From the cell containing the given text, extract its center point as [X, Y] coordinate. 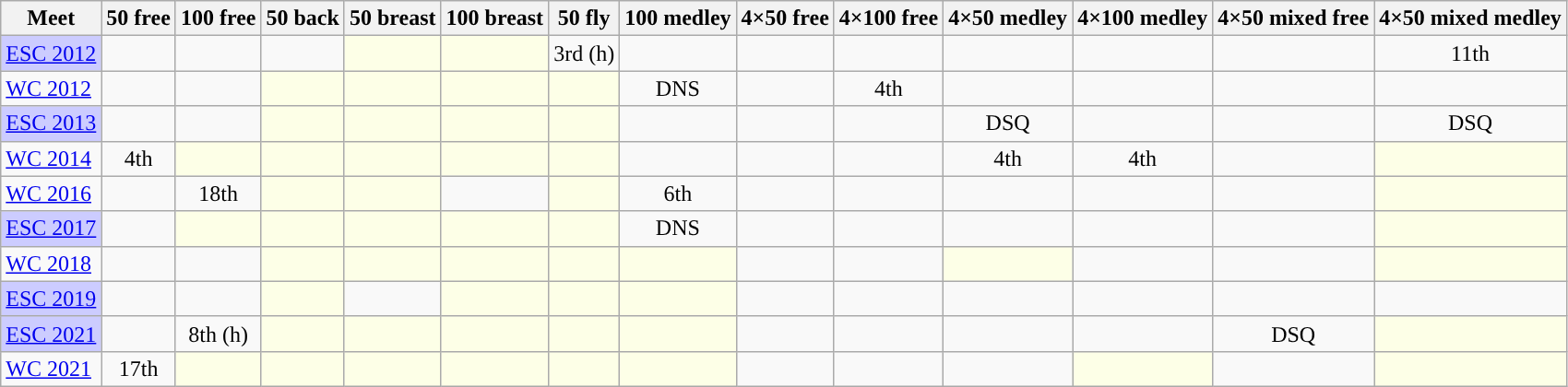
ESC 2013 [52, 123]
50 breast [393, 18]
WC 2021 [52, 369]
6th [678, 193]
4×50 medley [1008, 18]
17th [138, 369]
11th [1470, 53]
4×100 medley [1143, 18]
100 free [218, 18]
ESC 2017 [52, 229]
8th (h) [218, 334]
WC 2012 [52, 88]
50 back [303, 18]
ESC 2019 [52, 299]
3rd (h) [585, 53]
WC 2014 [52, 158]
4×50 mixed medley [1470, 18]
WC 2018 [52, 264]
ESC 2021 [52, 334]
100 medley [678, 18]
4×50 free [785, 18]
4×100 free [888, 18]
18th [218, 193]
100 breast [494, 18]
50 fly [585, 18]
WC 2016 [52, 193]
50 free [138, 18]
4×50 mixed free [1293, 18]
Meet [52, 18]
ESC 2012 [52, 53]
